Find where the given text appears and provide that cell's center as (x, y) coordinate. 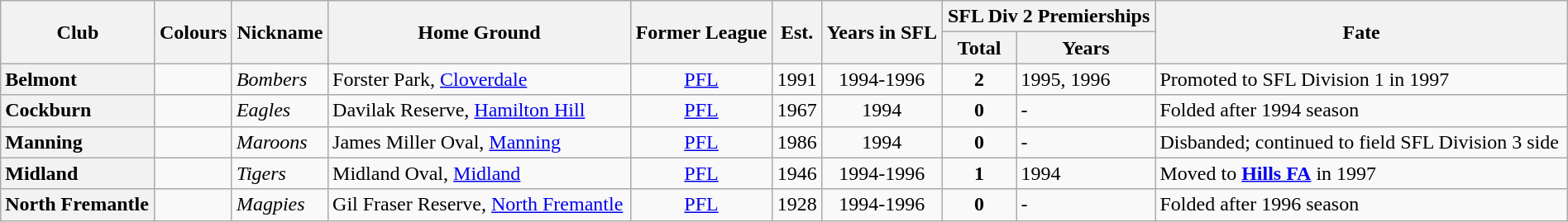
Cockburn (78, 111)
1995, 1996 (1086, 79)
Colours (194, 32)
1991 (797, 79)
Manning (78, 142)
Est. (797, 32)
SFL Div 2 Premierships (1049, 17)
Total (979, 48)
Disbanded; continued to field SFL Division 3 side (1361, 142)
Home Ground (480, 32)
Bombers (280, 79)
Belmont (78, 79)
1967 (797, 111)
Club (78, 32)
Maroons (280, 142)
Eagles (280, 111)
Moved to Hills FA in 1997 (1361, 173)
Magpies (280, 205)
Forster Park, Cloverdale (480, 79)
Former League (701, 32)
Davilak Reserve, Hamilton Hill (480, 111)
1928 (797, 205)
1986 (797, 142)
Midland (78, 173)
Nickname (280, 32)
Midland Oval, Midland (480, 173)
1 (979, 173)
Promoted to SFL Division 1 in 1997 (1361, 79)
Tigers (280, 173)
North Fremantle (78, 205)
Years in SFL (882, 32)
2 (979, 79)
James Miller Oval, Manning (480, 142)
Gil Fraser Reserve, North Fremantle (480, 205)
Folded after 1996 season (1361, 205)
Folded after 1994 season (1361, 111)
1946 (797, 173)
Years (1086, 48)
Fate (1361, 32)
